Return (X, Y) of the center of cell containing provided text 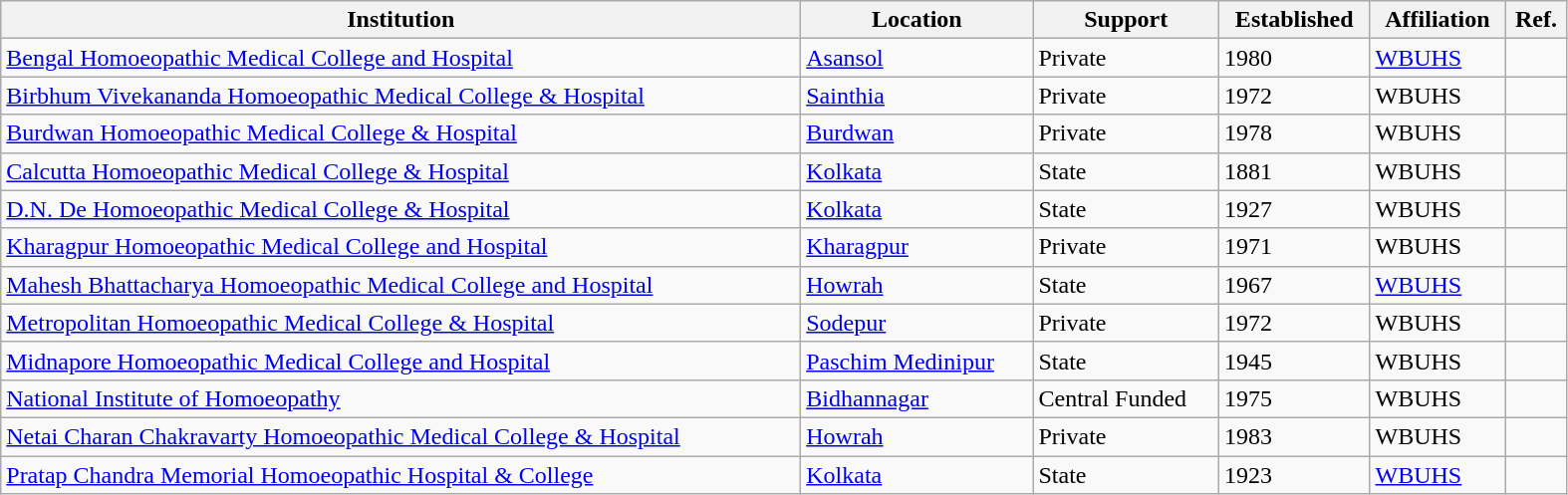
1967 (1294, 285)
Midnapore Homoeopathic Medical College and Hospital (400, 361)
Sodepur (916, 323)
Affiliation (1437, 20)
Paschim Medinipur (916, 361)
1945 (1294, 361)
1978 (1294, 133)
Bidhannagar (916, 398)
Central Funded (1126, 398)
Netai Charan Chakravarty Homoeopathic Medical College & Hospital (400, 436)
Asansol (916, 58)
Location (916, 20)
D.N. De Homoeopathic Medical College & Hospital (400, 209)
Kharagpur (916, 247)
Sainthia (916, 96)
Mahesh Bhattacharya Homoeopathic Medical College and Hospital (400, 285)
1980 (1294, 58)
Established (1294, 20)
Kharagpur Homoeopathic Medical College and Hospital (400, 247)
Support (1126, 20)
National Institute of Homoeopathy (400, 398)
Pratap Chandra Memorial Homoeopathic Hospital & College (400, 475)
1975 (1294, 398)
1971 (1294, 247)
Calcutta Homoeopathic Medical College & Hospital (400, 171)
Bengal Homoeopathic Medical College and Hospital (400, 58)
Ref. (1536, 20)
1927 (1294, 209)
1983 (1294, 436)
Institution (400, 20)
1881 (1294, 171)
1923 (1294, 475)
Burdwan Homoeopathic Medical College & Hospital (400, 133)
Birbhum Vivekananda Homoeopathic Medical College & Hospital (400, 96)
Burdwan (916, 133)
Metropolitan Homoeopathic Medical College & Hospital (400, 323)
